Identify which cell holds the provided text, then report its (X, Y) central coordinate. 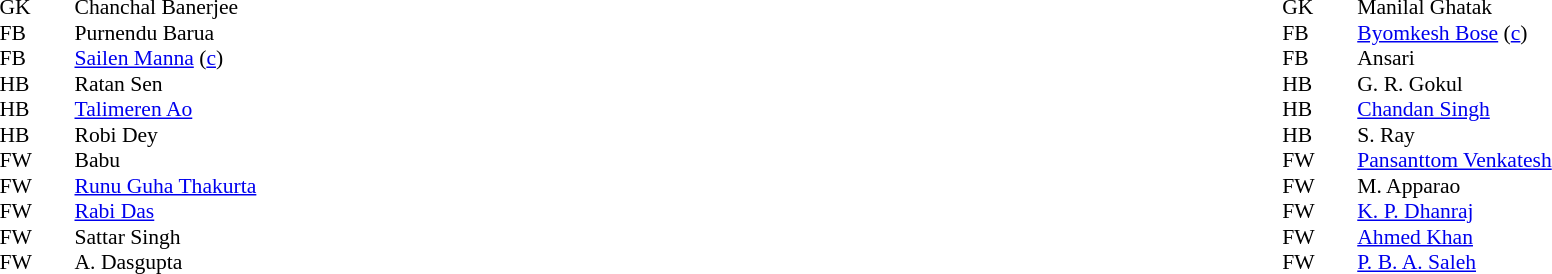
Sailen Manna (c) (165, 59)
Purnendu Barua (165, 33)
S. Ray (1454, 135)
Pansanttom Venkatesh (1454, 161)
Talimeren Ao (165, 109)
Chandan Singh (1454, 109)
Ansari (1454, 59)
Sattar Singh (165, 237)
G. R. Gokul (1454, 84)
M. Apparao (1454, 186)
Rabi Das (165, 211)
Byomkesh Bose (c) (1454, 33)
Babu (165, 161)
Runu Guha Thakurta (165, 186)
Ratan Sen (165, 84)
K. P. Dhanraj (1454, 211)
Ahmed Khan (1454, 237)
Robi Dey (165, 135)
